Identify which cell holds the provided text, then report its (x, y) central coordinate. 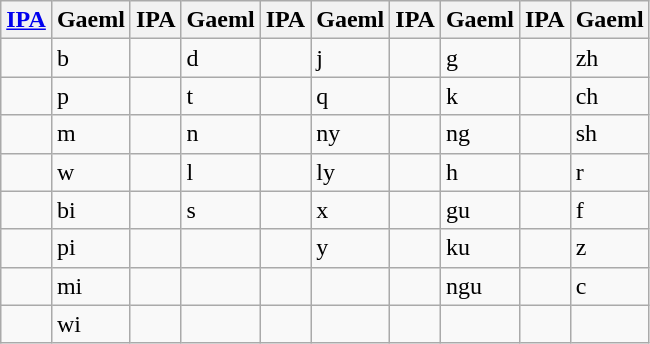
z (610, 248)
p (90, 96)
c (610, 286)
ny (350, 134)
h (480, 172)
pi (90, 248)
ku (480, 248)
wi (90, 324)
g (480, 58)
bi (90, 210)
ch (610, 96)
ly (350, 172)
ngu (480, 286)
ng (480, 134)
zh (610, 58)
w (90, 172)
gu (480, 210)
x (350, 210)
n (220, 134)
m (90, 134)
mi (90, 286)
t (220, 96)
l (220, 172)
sh (610, 134)
s (220, 210)
b (90, 58)
j (350, 58)
d (220, 58)
f (610, 210)
y (350, 248)
q (350, 96)
k (480, 96)
r (610, 172)
